Scan for the cell matching the given text and deliver its [x, y] coordinate at center. 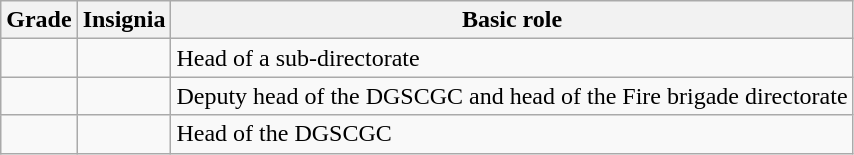
Head of a sub-directorate [512, 58]
Basic role [512, 20]
Deputy head of the DGSCGC and head of the Fire brigade directorate [512, 96]
Head of the DGSCGC [512, 134]
Grade [39, 20]
Insignia [124, 20]
